Identify which cell holds the provided text, then report its (X, Y) central coordinate. 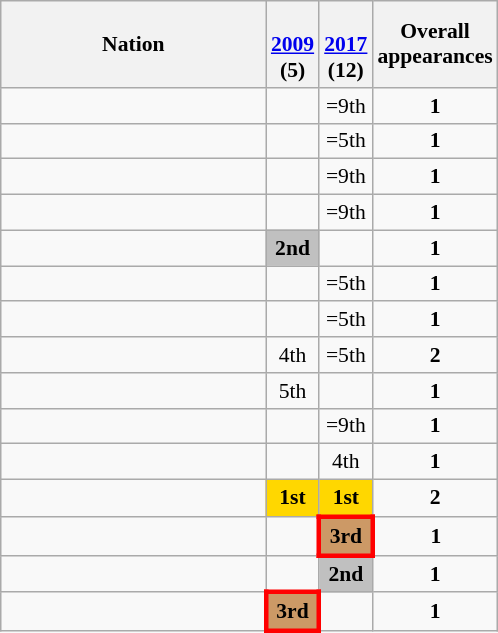
2017(12) (346, 44)
2009(5) (292, 44)
Overallappearances (434, 44)
Nation (134, 44)
5th (292, 391)
